Provide the (x, y) coordinate of the cell's center where the given text is located.  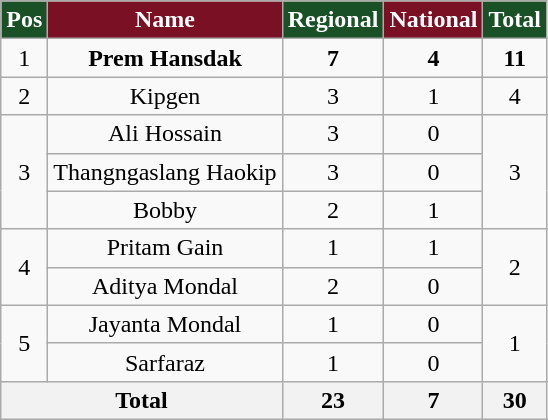
Pos (24, 20)
23 (333, 400)
Regional (333, 20)
National (434, 20)
Pritam Gain (165, 248)
Jayanta Mondal (165, 324)
Thangngaslang Haokip (165, 172)
Ali Hossain (165, 134)
Aditya Mondal (165, 286)
Name (165, 20)
5 (24, 343)
Prem Hansdak (165, 58)
Kipgen (165, 96)
Bobby (165, 210)
Sarfaraz (165, 362)
30 (515, 400)
11 (515, 58)
